Extract the (X, Y) coordinate from the center of the cell holding the provided text.  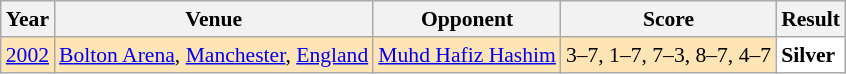
Silver (810, 55)
Venue (214, 19)
Year (28, 19)
Score (668, 19)
3–7, 1–7, 7–3, 8–7, 4–7 (668, 55)
2002 (28, 55)
Muhd Hafiz Hashim (467, 55)
Result (810, 19)
Bolton Arena, Manchester, England (214, 55)
Opponent (467, 19)
